Extract the (X, Y) coordinate from the center of the cell holding the provided text.  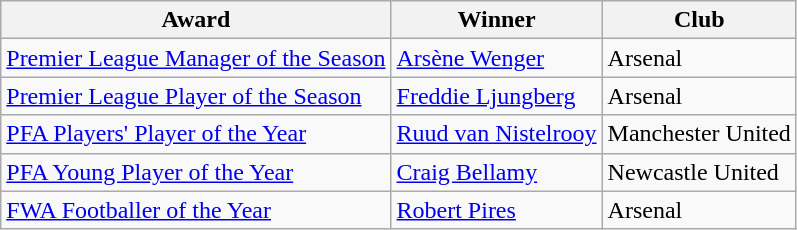
Newcastle United (699, 172)
Arsène Wenger (496, 58)
Award (196, 20)
Craig Bellamy (496, 172)
Club (699, 20)
Premier League Player of the Season (196, 96)
Winner (496, 20)
Robert Pires (496, 210)
FWA Footballer of the Year (196, 210)
Ruud van Nistelrooy (496, 134)
PFA Young Player of the Year (196, 172)
Premier League Manager of the Season (196, 58)
PFA Players' Player of the Year (196, 134)
Freddie Ljungberg (496, 96)
Manchester United (699, 134)
